Search for the cell housing the specified text and yield its [x, y] center coordinate. 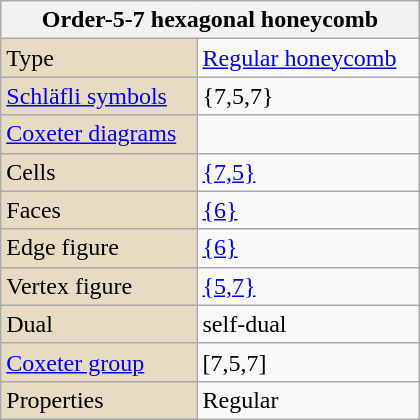
Edge figure [99, 248]
{7,5,7} [308, 96]
{5,7} [308, 286]
Vertex figure [99, 286]
Regular [308, 400]
Dual [99, 324]
Faces [99, 210]
Cells [99, 172]
Coxeter group [99, 362]
Coxeter diagrams [99, 134]
Regular honeycomb [308, 58]
self-dual [308, 324]
Type [99, 58]
{7,5} [308, 172]
Order-5-7 hexagonal honeycomb [210, 20]
Schläfli symbols [99, 96]
[7,5,7] [308, 362]
Properties [99, 400]
